Pinpoint the cell where the given text exists, returning its (x, y) midpoint coordinate. 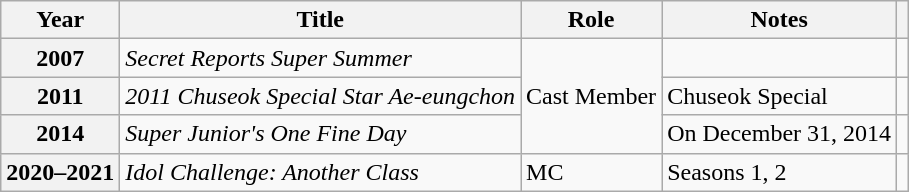
On December 31, 2014 (780, 134)
Super Junior's One Fine Day (320, 134)
Secret Reports Super Summer (320, 58)
2007 (60, 58)
2011 Chuseok Special Star Ae-eungchon (320, 96)
2020–2021 (60, 172)
2011 (60, 96)
Seasons 1, 2 (780, 172)
2014 (60, 134)
Year (60, 20)
Notes (780, 20)
Title (320, 20)
Chuseok Special (780, 96)
MC (592, 172)
Idol Challenge: Another Class (320, 172)
Role (592, 20)
Cast Member (592, 96)
